Determine the [X, Y] coordinate at the center of the cell enclosing the given text.  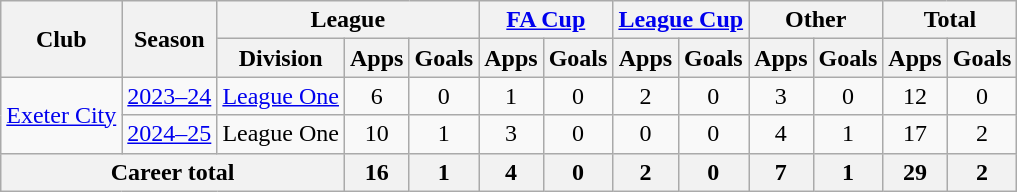
League [348, 20]
Division [281, 58]
7 [781, 172]
Club [62, 39]
Other [816, 20]
12 [915, 96]
6 [377, 96]
Total [950, 20]
29 [915, 172]
17 [915, 134]
Exeter City [62, 115]
League Cup [681, 20]
10 [377, 134]
16 [377, 172]
Career total [173, 172]
2024–25 [170, 134]
Season [170, 39]
FA Cup [546, 20]
2023–24 [170, 96]
